Determine the [X, Y] coordinate at the center of the cell enclosing the given text.  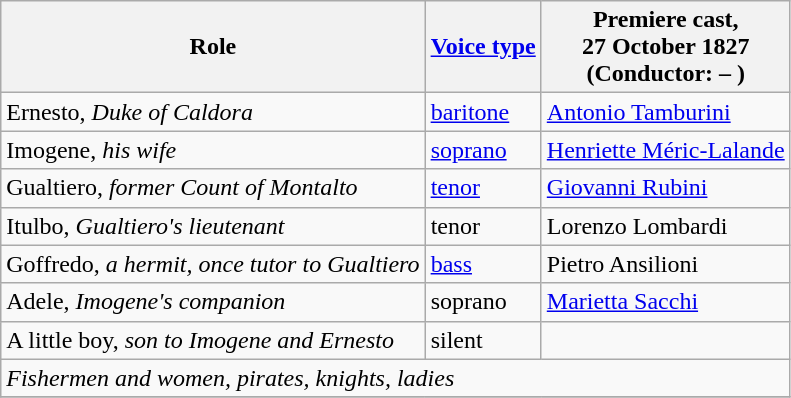
silent [483, 340]
Pietro Ansilioni [666, 264]
Fishermen and women, pirates, knights, ladies [396, 378]
Goffredo, a hermit, once tutor to Gualtiero [213, 264]
Ernesto, Duke of Caldora [213, 112]
bass [483, 264]
Imogene, his wife [213, 150]
baritone [483, 112]
Role [213, 47]
Gualtiero, former Count of Montalto [213, 188]
Giovanni Rubini [666, 188]
A little boy, son to Imogene and Ernesto [213, 340]
Marietta Sacchi [666, 302]
Itulbo, Gualtiero's lieutenant [213, 226]
Lorenzo Lombardi [666, 226]
Henriette Méric-Lalande [666, 150]
Antonio Tamburini [666, 112]
Voice type [483, 47]
Adele, Imogene's companion [213, 302]
Premiere cast,27 October 1827(Conductor: – ) [666, 47]
